Detect which cell encompasses the target text, then output its (x, y) center coordinate. 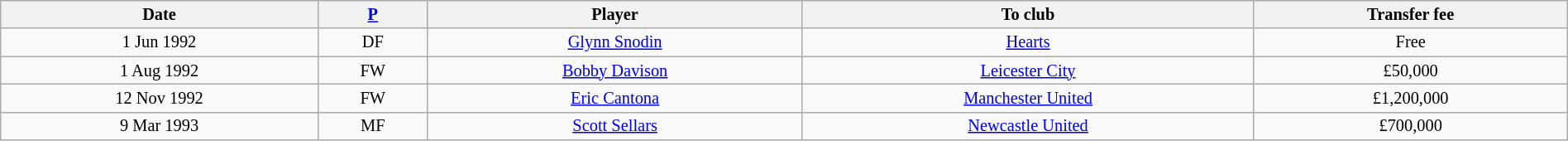
Player (615, 14)
Manchester United (1028, 98)
Newcastle United (1028, 126)
1 Jun 1992 (160, 42)
Date (160, 14)
Leicester City (1028, 70)
Glynn Snodin (615, 42)
1 Aug 1992 (160, 70)
P (372, 14)
£700,000 (1411, 126)
Hearts (1028, 42)
Transfer fee (1411, 14)
£1,200,000 (1411, 98)
£50,000 (1411, 70)
9 Mar 1993 (160, 126)
To club (1028, 14)
DF (372, 42)
Scott Sellars (615, 126)
12 Nov 1992 (160, 98)
Eric Cantona (615, 98)
Free (1411, 42)
Bobby Davison (615, 70)
MF (372, 126)
